Determine the (x, y) coordinate at the center of the cell enclosing the given text.  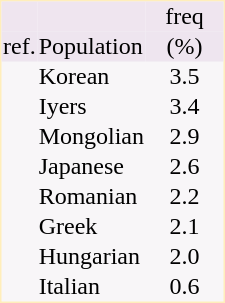
3.5 (185, 77)
Hungarian (91, 257)
2.0 (185, 257)
Japanese (91, 167)
2.9 (185, 137)
Greek (91, 227)
Iyers (91, 107)
freq (185, 17)
Population (91, 47)
(%) (185, 47)
0.6 (185, 287)
2.1 (185, 227)
3.4 (185, 107)
Italian (91, 287)
Romanian (91, 197)
Mongolian (91, 137)
2.6 (185, 167)
ref. (20, 47)
2.2 (185, 197)
Korean (91, 77)
